Determine the (X, Y) coordinate at the center of the cell enclosing the given text.  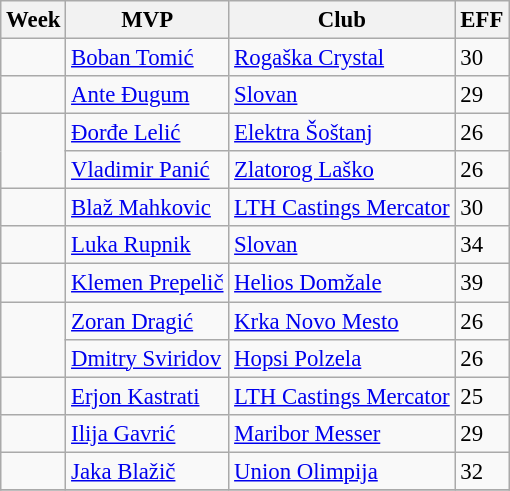
Vladimir Panić (148, 170)
Erjon Kastrati (148, 396)
Club (342, 20)
Zoran Dragić (148, 321)
39 (482, 283)
Blaž Mahkovic (148, 208)
Zlatorog Laško (342, 170)
Krka Novo Mesto (342, 321)
25 (482, 396)
Dmitry Sviridov (148, 358)
Hopsi Polzela (342, 358)
Rogaška Crystal (342, 58)
Klemen Prepelič (148, 283)
MVP (148, 20)
Đorđe Lelić (148, 133)
Ante Đugum (148, 95)
Luka Rupnik (148, 245)
Helios Domžale (342, 283)
EFF (482, 20)
Jaka Blažič (148, 471)
Boban Tomić (148, 58)
34 (482, 245)
Elektra Šoštanj (342, 133)
Maribor Messer (342, 433)
Union Olimpija (342, 471)
32 (482, 471)
Ilija Gavrić (148, 433)
Week (34, 20)
